Find where the given text appears and provide that cell's center as (X, Y) coordinate. 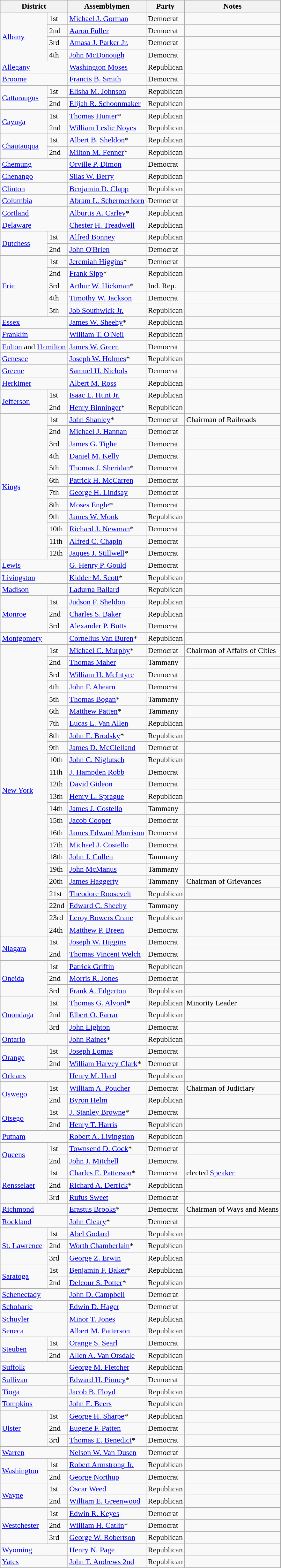
William Leslie Noyes (107, 128)
Niagara (24, 948)
William H. McIntyre (107, 675)
Amasa J. Parker Jr. (107, 43)
Schoharie (34, 1307)
Rockland (34, 1222)
Delaware (34, 225)
Schuyler (34, 1319)
Orange S. Searl (107, 1343)
John F. Ahearn (107, 687)
John Cleary* (107, 1222)
Robert A. Livingston (107, 1137)
Warren (34, 1452)
Benjamin D. Clapp (107, 189)
John McManus (107, 869)
Minority Leader (233, 1003)
John T. Andrews 2nd (107, 1562)
Jeremiah Higgins* (107, 261)
Rufus Sweet (107, 1197)
George M. Fletcher (107, 1367)
Orville P. Dimon (107, 164)
Job Southwick Jr. (107, 310)
Westchester (24, 1525)
Alfred Bonney (107, 237)
Albany (24, 37)
Theodore Roosevelt (107, 893)
Thomas J. Sheridan* (107, 468)
Broome (34, 79)
Byron Helm (107, 1100)
William E. Greenwood (107, 1501)
Edward C. Sheehy (107, 905)
Morris R. Jones (107, 979)
Otsego (24, 1118)
Henry N. Page (107, 1550)
Henry L. Sprague (107, 796)
Chautauqua (24, 146)
David Gideon (107, 784)
Chemung (34, 164)
John McDonough (107, 55)
Isaac L. Hunt Jr. (107, 395)
14th (57, 808)
Matthew Patten* (107, 711)
Queens (24, 1155)
James W. Monk (107, 517)
John E. Brodsky* (107, 735)
Henry M. Hard (107, 1076)
Daniel M. Kelly (107, 456)
Tioga (34, 1392)
Rensselaer (24, 1185)
17th (57, 845)
Patrick H. McCarren (107, 480)
Benjamin F. Baker* (107, 1270)
Eugene F. Patten (107, 1428)
Livingston (34, 578)
Assemblymen (107, 6)
21st (57, 893)
Leroy Bowers Crane (107, 918)
Elijah R. Schoonmaker (107, 103)
Joseph Lomas (107, 1051)
Michael C. Murphy* (107, 650)
Richard J. Newman* (107, 529)
John E. Beers (107, 1404)
Michael J. Costello (107, 845)
New York (24, 790)
Charles E. Patterson* (107, 1173)
James J. Costello (107, 808)
Jacob Cooper (107, 821)
Erie (24, 286)
23rd (57, 918)
James G. Tighe (107, 444)
Albert B. Sheldon* (107, 140)
William T. O'Neil (107, 334)
Alexander P. Butts (107, 626)
Chairman of Ways and Means (233, 1209)
Richmond (34, 1209)
19th (57, 869)
Samuel H. Nichols (107, 371)
John O'Brien (107, 249)
James W. Green (107, 346)
Jefferson (24, 401)
Arthur W. Hickman* (107, 286)
Townsend D. Cock* (107, 1149)
Silas W. Berry (107, 177)
Elisha M. Johnson (107, 91)
Seneca (34, 1331)
William A. Poucher (107, 1088)
Milton M. Fenner* (107, 152)
Judson F. Sheldon (107, 602)
Oscar Weed (107, 1489)
Patrick Griffin (107, 966)
Francis B. Smith (107, 79)
Albert M. Patterson (107, 1331)
Putnam (34, 1137)
John C. Niglutsch (107, 760)
Thomas G. Alvord* (107, 1003)
Ind. Rep. (165, 286)
George Z. Erwin (107, 1258)
Chairman of Judiciary (233, 1088)
Kidder M. Scott* (107, 578)
elected Speaker (233, 1173)
J. Hampden Robb (107, 772)
18th (57, 857)
Onondaga (24, 1015)
George W. Robertson (107, 1538)
Worth Chamberlain* (107, 1246)
William Harvey Clark* (107, 1064)
Cattaraugus (24, 97)
Tompkins (34, 1404)
Thomas E. Benedict* (107, 1440)
Timothy W. Jackson (107, 298)
15th (57, 821)
Fulton and Hamilton (34, 346)
Kings (24, 487)
Abel Godard (107, 1234)
Ulster (24, 1428)
Franklin (34, 334)
Henry T. Harris (107, 1124)
John J. Mitchell (107, 1161)
Madison (34, 590)
Frank Sipp* (107, 274)
Charles S. Baker (107, 614)
Jacob B. Floyd (107, 1392)
Aaron Fuller (107, 31)
George H. Lindsay (107, 492)
James Edward Morrison (107, 833)
Nelson W. Van Dusen (107, 1452)
Suffolk (34, 1367)
Allen A. Van Orsdale (107, 1355)
Washington Moses (107, 67)
James W. Sheehy* (107, 322)
Schenectady (34, 1294)
Notes (233, 6)
Thomas Bogan* (107, 699)
John Lighton (107, 1027)
Chenango (34, 177)
District (34, 6)
Sullivan (34, 1380)
Orleans (34, 1076)
Dutchess (24, 243)
Edwin R. Keyes (107, 1513)
George H. Sharpe* (107, 1416)
John J. Cullen (107, 857)
Orange (24, 1057)
Saratoga (24, 1276)
Jaques J. Stillwell* (107, 553)
13th (57, 796)
Joseph W. Higgins (107, 942)
Michael J. Gorman (107, 19)
Chester H. Treadwell (107, 225)
John Raines* (107, 1039)
Steuben (24, 1349)
Montgomery (34, 638)
Washington (24, 1471)
Lucas L. Van Allen (107, 723)
G. Henry P. Gould (107, 565)
Matthew P. Breen (107, 930)
Joseph W. Holmes* (107, 359)
Michael J. Hannan (107, 432)
Thomas Maher (107, 663)
24th (57, 930)
Chairman of Railroads (233, 420)
Wyoming (34, 1550)
Greene (34, 371)
Lewis (34, 565)
Clinton (34, 189)
Alburtis A. Carley* (107, 213)
Edwin D. Hager (107, 1307)
Party (165, 6)
Abram L. Schermerhorn (107, 201)
Oneida (24, 979)
St. Lawrence (24, 1246)
Yates (34, 1562)
James D. McClelland (107, 748)
Chairman of Grievances (233, 881)
John Shanley* (107, 420)
William H. Catlin* (107, 1526)
16th (57, 833)
Edward H. Pinney* (107, 1380)
20th (57, 881)
Delcour S. Potter* (107, 1282)
Thomas Vincent Welch (107, 954)
Frank A. Edgerton (107, 991)
J. Stanley Browne* (107, 1112)
Ladurna Ballard (107, 590)
Essex (34, 322)
Chairman of Affairs of Cities (233, 650)
John D. Campbell (107, 1294)
22nd (57, 905)
Elbert O. Farrar (107, 1015)
George Northup (107, 1477)
Oswego (24, 1094)
Moses Engle* (107, 504)
Monroe (24, 614)
Richard A. Derrick* (107, 1185)
Cornelius Van Buren* (107, 638)
Erastus Brooks* (107, 1209)
Cayuga (24, 122)
Allegany (34, 67)
Columbia (34, 201)
Albert M. Ross (107, 383)
Robert Armstrong Jr. (107, 1465)
Cortland (34, 213)
Genesee (34, 359)
Herkimer (34, 383)
Alfred C. Chapin (107, 541)
Wayne (24, 1495)
Minor T. Jones (107, 1319)
Ontario (34, 1039)
Thomas Hunter* (107, 116)
Henry Binninger* (107, 407)
James Haggerty (107, 881)
